Pinpoint the cell where the given text exists, returning its (x, y) midpoint coordinate. 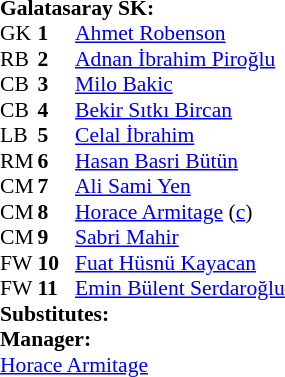
Fuat Hüsnü Kayacan (180, 263)
Ali Sami Yen (180, 187)
9 (57, 237)
RM (19, 161)
3 (57, 85)
Emin Bülent Serdaroğlu (180, 289)
GK (19, 33)
LB (19, 135)
RB (19, 59)
7 (57, 187)
Bekir Sıtkı Bircan (180, 110)
4 (57, 110)
Adnan İbrahim Piroğlu (180, 59)
Hasan Basri Bütün (180, 161)
Celal İbrahim (180, 135)
Substitutes: (142, 314)
8 (57, 212)
5 (57, 135)
10 (57, 263)
Horace Armitage (c) (180, 212)
Ahmet Robenson (180, 33)
11 (57, 289)
Manager: (142, 339)
1 (57, 33)
6 (57, 161)
Milo Bakic (180, 85)
Sabri Mahir (180, 237)
2 (57, 59)
